Locate the cell with the specified text and output its [x, y] center coordinate. 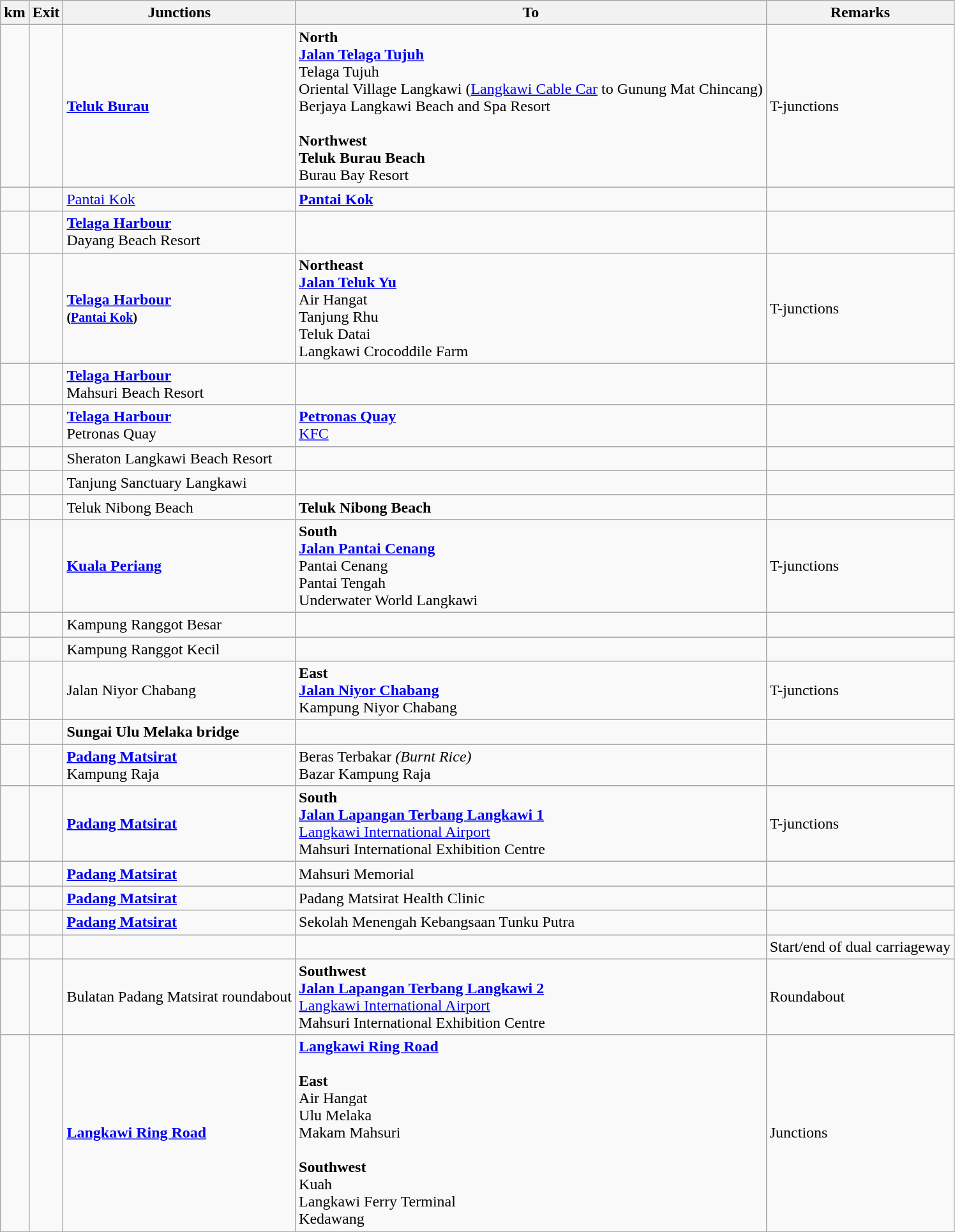
To [531, 13]
Teluk Burau [179, 106]
East Jalan Niyor ChabangKampung Niyor Chabang [531, 691]
Langkawi Ring Road [179, 1133]
Beras Terbakar (Burnt Rice)Bazar Kampung Raja [531, 765]
Kuala Periang [179, 566]
Kampung Ranggot Kecil [179, 649]
Telaga HarbourMahsuri Beach Resort [179, 384]
Sekolah Menengah Kebangsaan Tunku Putra [531, 922]
Roundabout [860, 997]
Kampung Ranggot Besar [179, 624]
Exit [46, 13]
Start/end of dual carriageway [860, 947]
Telaga Harbour(Pantai Kok) [179, 308]
Padang Matsirat Health Clinic [531, 898]
Southwest Jalan Lapangan Terbang Langkawi 2Langkawi International Airport Mahsuri International Exhibition Centre [531, 997]
Sungai Ulu Melaka bridge [179, 732]
Sheraton Langkawi Beach Resort [179, 458]
South Jalan Pantai CenangPantai Cenang Pantai Tengah Underwater World Langkawi [531, 566]
South Jalan Lapangan Terbang Langkawi 1Langkawi International Airport Mahsuri International Exhibition Centre [531, 823]
Tanjung Sanctuary Langkawi [179, 483]
Remarks [860, 13]
Padang MatsiratKampung Raja [179, 765]
Jalan Niyor Chabang [179, 691]
km [15, 13]
Telaga HarbourDayang Beach Resort [179, 232]
Telaga Harbour Petronas Quay [179, 425]
Langkawi Ring RoadEast Air Hangat Ulu MelakaMakam MahsuriSouthwest Kuah Langkawi Ferry Terminal Kedawang [531, 1133]
Mahsuri Memorial [531, 874]
Northeast Jalan Teluk Yu Air Hangat Tanjung Rhu Teluk DataiLangkawi Crocoddile Farm [531, 308]
Bulatan Padang Matsirat roundabout [179, 997]
Petronas Quay KFC [531, 425]
